Search for the cell housing the specified text and yield its (X, Y) center coordinate. 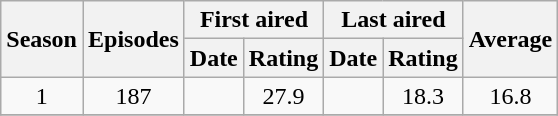
First aired (254, 20)
1 (42, 96)
Season (42, 39)
Last aired (394, 20)
187 (133, 96)
Average (510, 39)
27.9 (283, 96)
Episodes (133, 39)
18.3 (423, 96)
16.8 (510, 96)
